From the cell containing the given text, extract its center point as (x, y) coordinate. 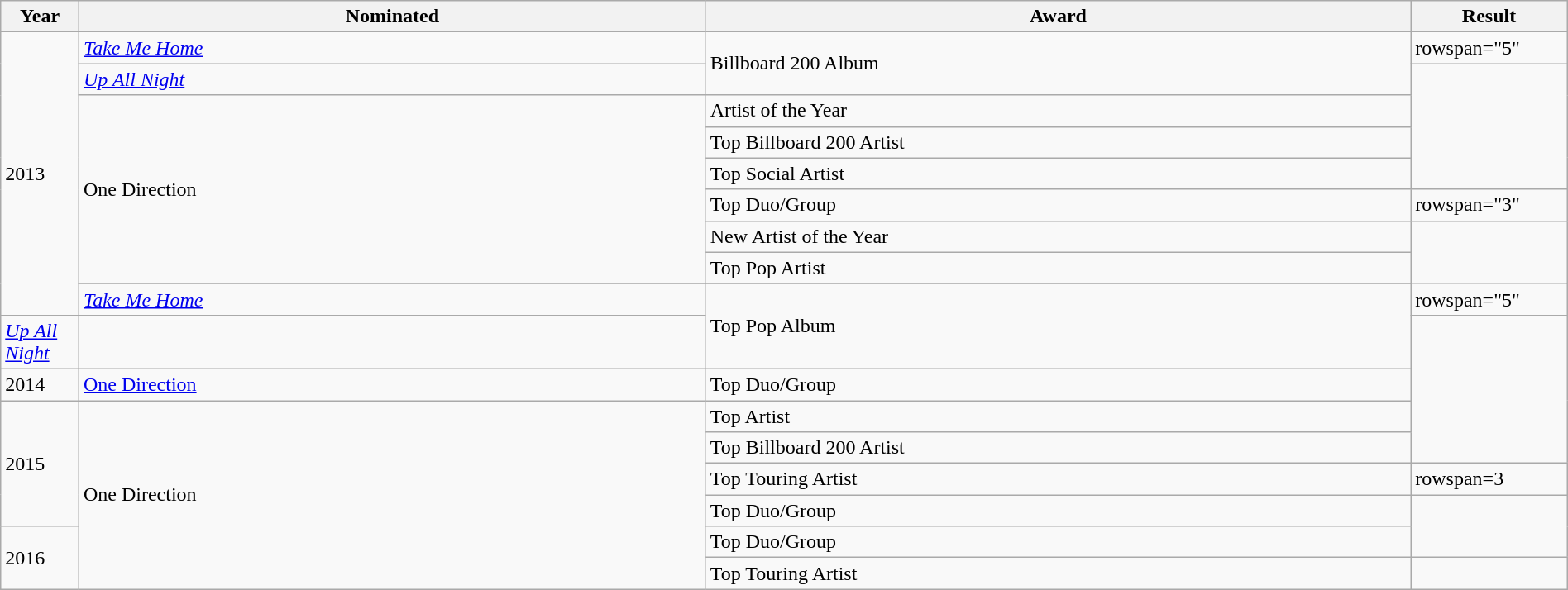
2015 (40, 463)
rowspan=3 (1489, 479)
Top Pop Artist (1059, 268)
New Artist of the Year (1059, 236)
rowspan="3" (1489, 205)
Billboard 200 Album (1059, 64)
2016 (40, 558)
2014 (40, 384)
Top Social Artist (1059, 174)
2013 (40, 174)
Top Artist (1059, 416)
Result (1489, 17)
Year (40, 17)
Artist of the Year (1059, 111)
Top Pop Album (1059, 326)
Nominated (392, 17)
Award (1059, 17)
